Locate the cell with the specified text and output its [x, y] center coordinate. 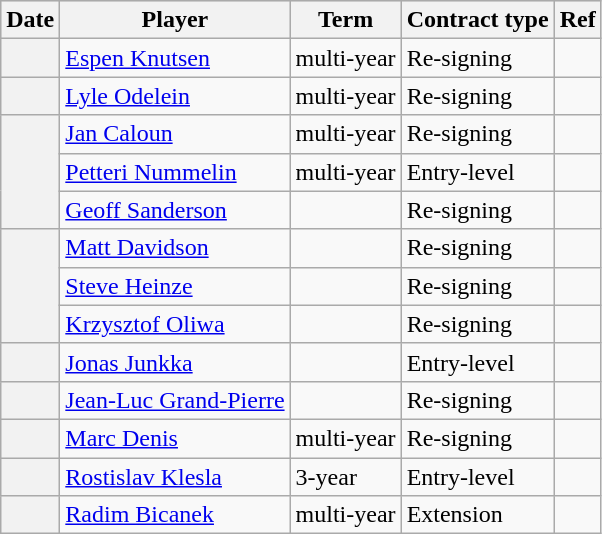
Matt Davidson [175, 248]
Jan Caloun [175, 134]
Date [30, 20]
Geoff Sanderson [175, 210]
Petteri Nummelin [175, 172]
3-year [346, 477]
Jonas Junkka [175, 362]
Extension [478, 515]
Lyle Odelein [175, 96]
Rostislav Klesla [175, 477]
Marc Denis [175, 438]
Espen Knutsen [175, 58]
Steve Heinze [175, 286]
Contract type [478, 20]
Player [175, 20]
Jean-Luc Grand-Pierre [175, 400]
Radim Bicanek [175, 515]
Ref [578, 20]
Krzysztof Oliwa [175, 324]
Term [346, 20]
